Determine the (x, y) coordinate at the center of the cell enclosing the given text.  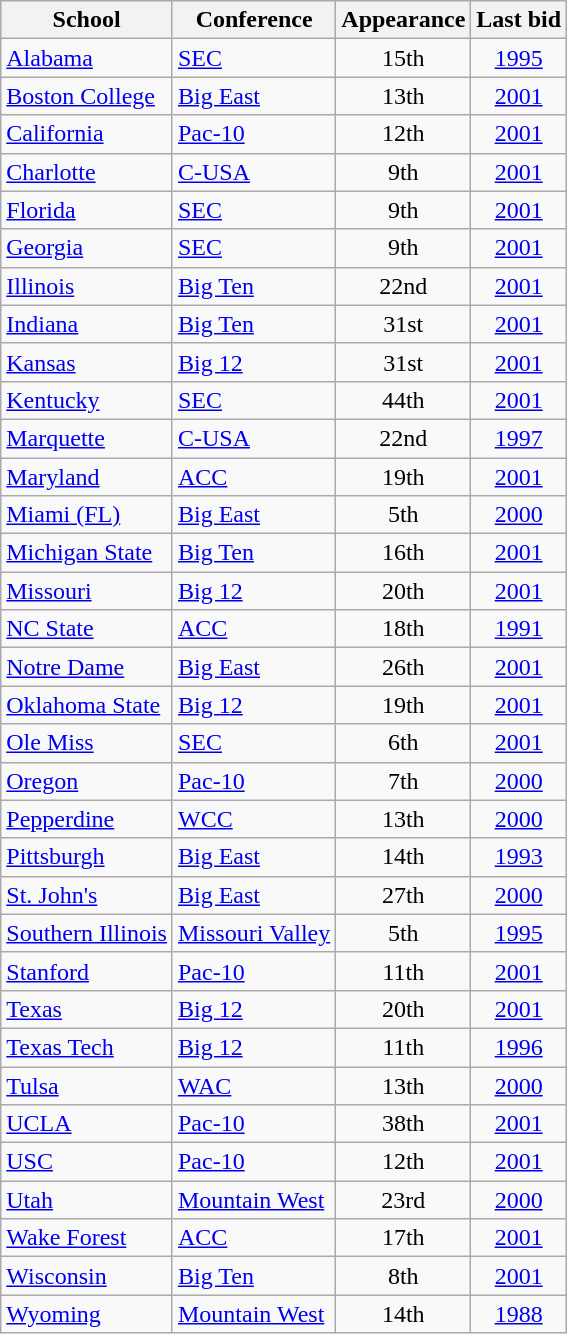
Appearance (404, 20)
Charlotte (87, 172)
Wake Forest (87, 1238)
Stanford (87, 971)
7th (404, 781)
California (87, 134)
Texas (87, 1009)
WCC (254, 819)
1991 (519, 629)
UCLA (87, 1124)
USC (87, 1162)
Georgia (87, 248)
44th (404, 400)
Ole Miss (87, 743)
1997 (519, 438)
St. John's (87, 895)
23rd (404, 1200)
1993 (519, 857)
Tulsa (87, 1085)
Conference (254, 20)
Wisconsin (87, 1276)
Indiana (87, 324)
Florida (87, 210)
Maryland (87, 477)
Missouri (87, 591)
School (87, 20)
1996 (519, 1047)
15th (404, 58)
Kentucky (87, 400)
Pepperdine (87, 819)
Texas Tech (87, 1047)
WAC (254, 1085)
Marquette (87, 438)
Michigan State (87, 553)
Southern Illinois (87, 933)
16th (404, 553)
Utah (87, 1200)
Oklahoma State (87, 705)
Wyoming (87, 1314)
1988 (519, 1314)
NC State (87, 629)
Boston College (87, 96)
27th (404, 895)
18th (404, 629)
Illinois (87, 286)
Notre Dame (87, 667)
Missouri Valley (254, 933)
Oregon (87, 781)
Miami (FL) (87, 515)
Alabama (87, 58)
6th (404, 743)
8th (404, 1276)
Last bid (519, 20)
Kansas (87, 362)
Pittsburgh (87, 857)
17th (404, 1238)
38th (404, 1124)
26th (404, 667)
